Extract the [X, Y] coordinate from the center of the cell holding the provided text.  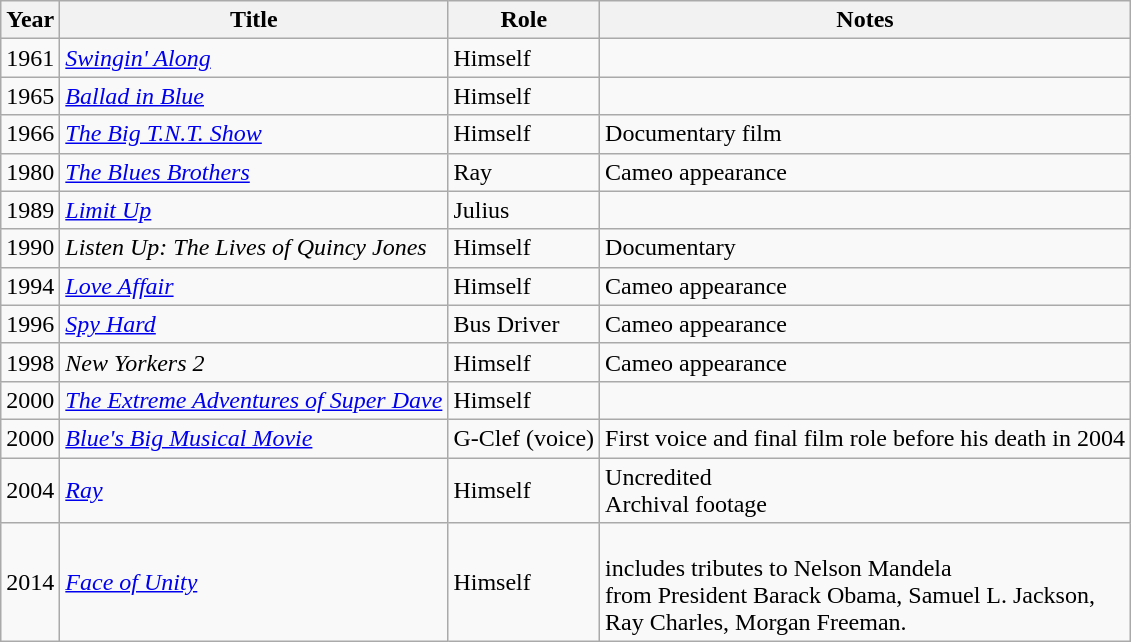
New Yorkers 2 [254, 362]
Julius [524, 210]
G-Clef (voice) [524, 438]
Limit Up [254, 210]
Ballad in Blue [254, 96]
1961 [30, 58]
1994 [30, 286]
The Big T.N.T. Show [254, 134]
UncreditedArchival footage [866, 490]
Love Affair [254, 286]
1996 [30, 324]
1980 [30, 172]
Role [524, 20]
1965 [30, 96]
1998 [30, 362]
Documentary [866, 248]
1990 [30, 248]
Documentary film [866, 134]
1989 [30, 210]
Notes [866, 20]
Year [30, 20]
Blue's Big Musical Movie [254, 438]
1966 [30, 134]
Spy Hard [254, 324]
The Extreme Adventures of Super Dave [254, 400]
Face of Unity [254, 582]
Bus Driver [524, 324]
2014 [30, 582]
First voice and final film role before his death in 2004 [866, 438]
Title [254, 20]
Swingin' Along [254, 58]
The Blues Brothers [254, 172]
2004 [30, 490]
includes tributes to Nelson Mandela from President Barack Obama, Samuel L. Jackson, Ray Charles, Morgan Freeman. [866, 582]
Listen Up: The Lives of Quincy Jones [254, 248]
